Pinpoint the cell where the given text exists, returning its [X, Y] midpoint coordinate. 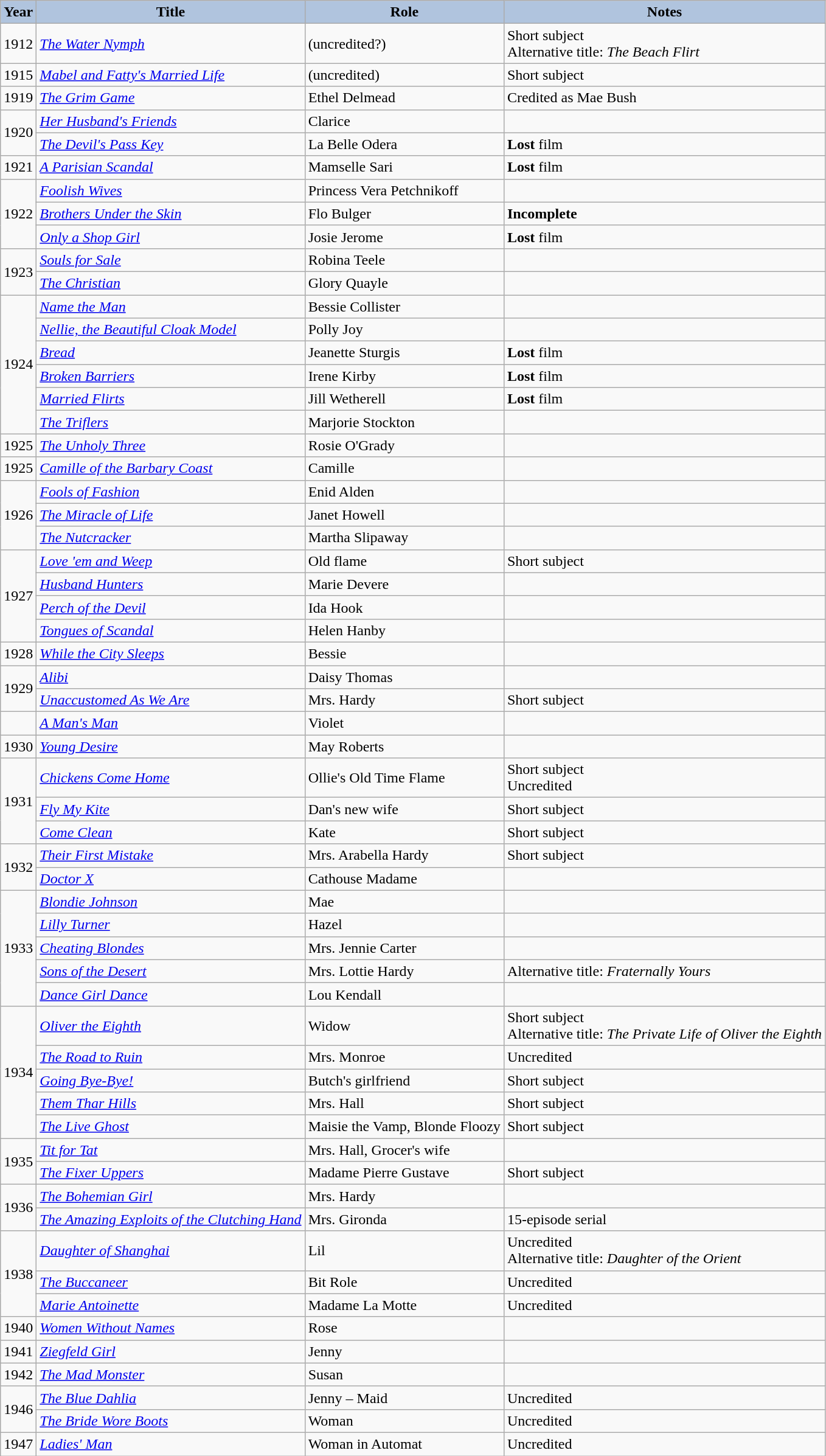
Camille of the Barbary Coast [170, 468]
The Bohemian Girl [170, 1196]
Come Clean [170, 832]
Name the Man [170, 306]
Young Desire [170, 747]
Lil [404, 1251]
Hazel [404, 925]
Robina Teele [404, 260]
Title [170, 12]
Them Thar Hills [170, 1104]
Broken Barriers [170, 376]
The Blue Dahlia [170, 1398]
1924 [18, 364]
Butch's girlfriend [404, 1080]
The Amazing Exploits of the Clutching Hand [170, 1219]
Widow [404, 1026]
Ida Hook [404, 607]
Princess Vera Petchnikoff [404, 190]
Janet Howell [404, 515]
Violet [404, 723]
Rose [404, 1328]
Woman [404, 1421]
UncreditedAlternative title: Daughter of the Orient [664, 1251]
Mrs. Hall, Grocer's wife [404, 1150]
The Mad Monster [170, 1374]
Year [18, 12]
The Buccaneer [170, 1282]
(uncredited?) [404, 44]
Chickens Come Home [170, 778]
Sons of the Desert [170, 971]
Ziegfeld Girl [170, 1351]
1932 [18, 867]
La Belle Odera [404, 144]
1928 [18, 653]
1920 [18, 133]
A Parisian Scandal [170, 167]
1938 [18, 1274]
Dance Girl Dance [170, 994]
While the City Sleeps [170, 653]
Bit Role [404, 1282]
Credited as Mae Bush [664, 98]
The Water Nymph [170, 44]
Mrs. Jennie Carter [404, 948]
1934 [18, 1072]
Susan [404, 1374]
1931 [18, 801]
Foolish Wives [170, 190]
Her Husband's Friends [170, 121]
(uncredited) [404, 75]
1930 [18, 747]
Rosie O'Grady [404, 445]
Perch of the Devil [170, 607]
1933 [18, 948]
Enid Alden [404, 492]
Mrs. Arabella Hardy [404, 855]
Alternative title: Fraternally Yours [664, 971]
Mae [404, 902]
1921 [18, 167]
1915 [18, 75]
1923 [18, 271]
Brothers Under the Skin [170, 214]
1946 [18, 1409]
Dan's new wife [404, 809]
Their First Mistake [170, 855]
Polly Joy [404, 330]
The Nutcracker [170, 538]
The Devil's Pass Key [170, 144]
Nellie, the Beautiful Cloak Model [170, 330]
Irene Kirby [404, 376]
The Live Ghost [170, 1127]
Mamselle Sari [404, 167]
Marjorie Stockton [404, 422]
1941 [18, 1351]
Tit for Tat [170, 1150]
Bessie [404, 653]
The Unholy Three [170, 445]
Bessie Collister [404, 306]
Lou Kendall [404, 994]
Mrs. Hall [404, 1104]
Mrs. Lottie Hardy [404, 971]
1926 [18, 515]
15-episode serial [664, 1219]
Old flame [404, 561]
Maisie the Vamp, Blonde Floozy [404, 1127]
Glory Quayle [404, 283]
Kate [404, 832]
Short subjectUncredited [664, 778]
Tongues of Scandal [170, 630]
Madame La Motte [404, 1305]
Josie Jerome [404, 237]
Ollie's Old Time Flame [404, 778]
Woman in Automat [404, 1444]
Martha Slipaway [404, 538]
Women Without Names [170, 1328]
Madame Pierre Gustave [404, 1173]
Jeanette Sturgis [404, 353]
Jenny [404, 1351]
Mrs. Monroe [404, 1057]
Cheating Blondes [170, 948]
The Road to Ruin [170, 1057]
Doctor X [170, 879]
Flo Bulger [404, 214]
Husband Hunters [170, 584]
Camille [404, 468]
Love 'em and Weep [170, 561]
Blondie Johnson [170, 902]
Daughter of Shanghai [170, 1251]
Oliver the Eighth [170, 1026]
Mabel and Fatty's Married Life [170, 75]
The Christian [170, 283]
May Roberts [404, 747]
1936 [18, 1208]
1947 [18, 1444]
Going Bye-Bye! [170, 1080]
Daisy Thomas [404, 677]
Jenny – Maid [404, 1398]
1935 [18, 1162]
Incomplete [664, 214]
Married Flirts [170, 399]
Marie Devere [404, 584]
1912 [18, 44]
Ladies' Man [170, 1444]
1919 [18, 98]
A Man's Man [170, 723]
Marie Antoinette [170, 1305]
1929 [18, 689]
1922 [18, 214]
Short subject Alternative title: The Beach Flirt [664, 44]
Mrs. Gironda [404, 1219]
Role [404, 12]
1942 [18, 1374]
Clarice [404, 121]
Souls for Sale [170, 260]
The Triflers [170, 422]
The Fixer Uppers [170, 1173]
Ethel Delmead [404, 98]
The Bride Wore Boots [170, 1421]
Alibi [170, 677]
Cathouse Madame [404, 879]
The Grim Game [170, 98]
Notes [664, 12]
Lilly Turner [170, 925]
1940 [18, 1328]
Short subjectAlternative title: The Private Life of Oliver the Eighth [664, 1026]
Fools of Fashion [170, 492]
Jill Wetherell [404, 399]
Only a Shop Girl [170, 237]
The Miracle of Life [170, 515]
Bread [170, 353]
Fly My Kite [170, 809]
Unaccustomed As We Are [170, 700]
1927 [18, 596]
Helen Hanby [404, 630]
